From the cell containing the given text, extract its center point as (X, Y) coordinate. 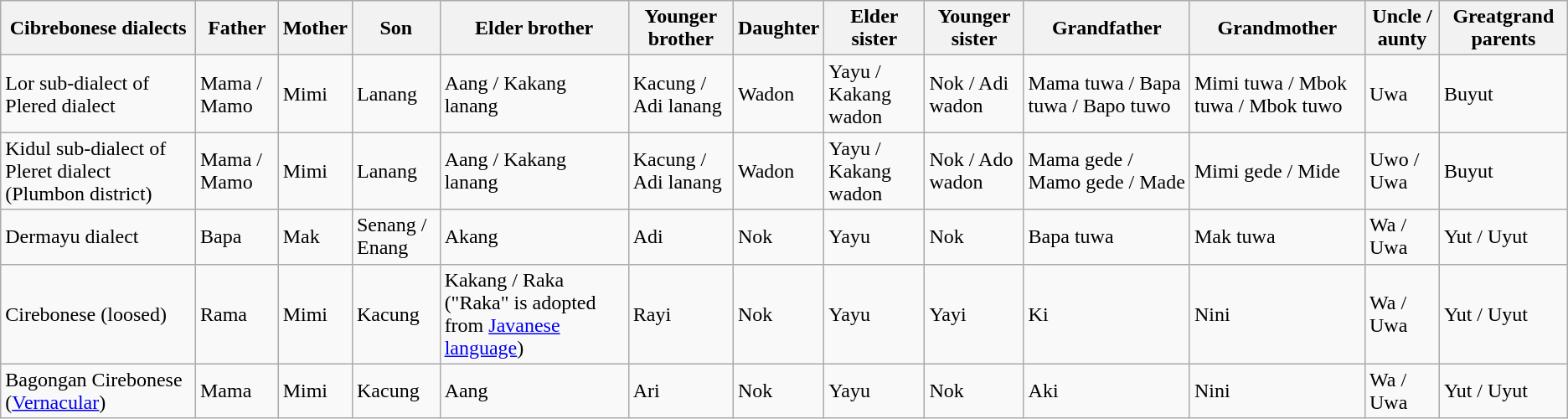
Greatgrand parents (1503, 28)
Ki (1106, 313)
Uncle / aunty (1402, 28)
Son (395, 28)
Mimi gede / Mide (1277, 171)
Father (236, 28)
Bapa (236, 236)
Rayi (680, 313)
Adi (680, 236)
Rama (236, 313)
Dermayu dialect (99, 236)
Mimi tuwa / Mbok tuwa / Mbok tuwo (1277, 94)
Daughter (778, 28)
Mama gede / Mamo gede / Made (1106, 171)
Akang (534, 236)
Kidul sub-dialect of Pleret dialect (Plumbon district) (99, 171)
Younger sister (974, 28)
Aki (1106, 391)
Nok / Ado wadon (974, 171)
Lor sub-dialect of Plered dialect (99, 94)
Aang (534, 391)
Bapa tuwa (1106, 236)
Ari (680, 391)
Mak (315, 236)
Elder sister (874, 28)
Cirebonese (loosed) (99, 313)
Yayi (974, 313)
Mak tuwa (1277, 236)
Mama tuwa / Bapa tuwa / Bapo tuwo (1106, 94)
Uwa (1402, 94)
Uwo / Uwa (1402, 171)
Grandfather (1106, 28)
Younger brother (680, 28)
Mother (315, 28)
Senang / Enang (395, 236)
Mama (236, 391)
Cibrebonese dialects (99, 28)
Nok / Adi wadon (974, 94)
Bagongan Cirebonese (Vernacular) (99, 391)
Kakang / Raka ("Raka" is adopted from Javanese language) (534, 313)
Elder brother (534, 28)
Grandmother (1277, 28)
